For the text-containing cell, return its midpoint in [x, y] coordinate format. 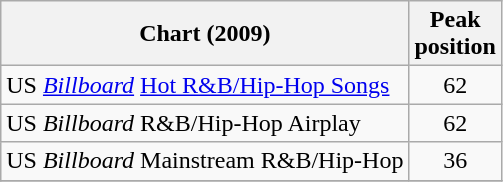
36 [455, 161]
Peakposition [455, 34]
US Billboard Hot R&B/Hip-Hop Songs [205, 85]
Chart (2009) [205, 34]
US Billboard Mainstream R&B/Hip-Hop [205, 161]
US Billboard R&B/Hip-Hop Airplay [205, 123]
